Pinpoint the cell where the given text exists, returning its [X, Y] midpoint coordinate. 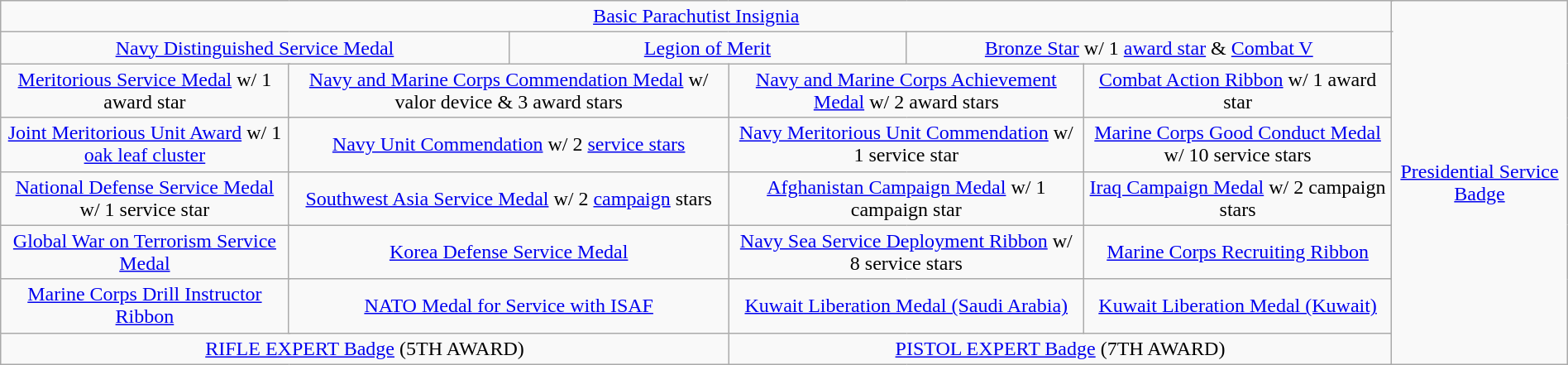
Kuwait Liberation Medal (Kuwait) [1237, 306]
Afghanistan Campaign Medal w/ 1 campaign star [906, 199]
Navy and Marine Corps Achievement Medal w/ 2 award stars [906, 91]
Southwest Asia Service Medal w/ 2 campaign stars [509, 199]
RIFLE EXPERT Badge (5TH AWARD) [365, 348]
Navy Unit Commendation w/ 2 service stars [509, 144]
NATO Medal for Service with ISAF [509, 306]
Meritorious Service Medal w/ 1 award star [145, 91]
Bronze Star w/ 1 award star & Combat V [1150, 48]
Kuwait Liberation Medal (Saudi Arabia) [906, 306]
Navy Distinguished Service Medal [255, 48]
National Defense Service Medal w/ 1 service star [145, 199]
Navy Sea Service Deployment Ribbon w/ 8 service stars [906, 252]
Korea Defense Service Medal [509, 252]
Iraq Campaign Medal w/ 2 campaign stars [1237, 199]
Joint Meritorious Unit Award w/ 1 oak leaf cluster [145, 144]
PISTOL EXPERT Badge (7TH AWARD) [1060, 348]
Navy and Marine Corps Commendation Medal w/ valor device & 3 award stars [509, 91]
Marine Corps Drill Instructor Ribbon [145, 306]
Basic Parachutist Insignia [696, 17]
Navy Meritorious Unit Commendation w/ 1 service star [906, 144]
Global War on Terrorism Service Medal [145, 252]
Presidential Service Badge [1480, 183]
Marine Corps Good Conduct Medal w/ 10 service stars [1237, 144]
Legion of Merit [708, 48]
Marine Corps Recruiting Ribbon [1237, 252]
Combat Action Ribbon w/ 1 award star [1237, 91]
